Capture the cell that displays the provided text and extract its [x, y] central coordinate. 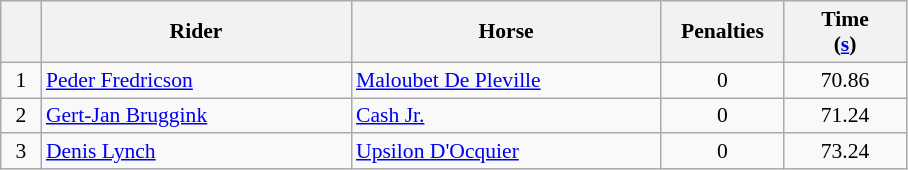
Upsilon D'Ocquier [506, 152]
Peder Fredricson [196, 80]
Maloubet De Pleville [506, 80]
71.24 [846, 116]
Penalties [722, 32]
Cash Jr. [506, 116]
Horse [506, 32]
Gert-Jan Bruggink [196, 116]
73.24 [846, 152]
Time(s) [846, 32]
Denis Lynch [196, 152]
3 [21, 152]
2 [21, 116]
70.86 [846, 80]
Rider [196, 32]
1 [21, 80]
